Capture the cell that displays the provided text and extract its (X, Y) central coordinate. 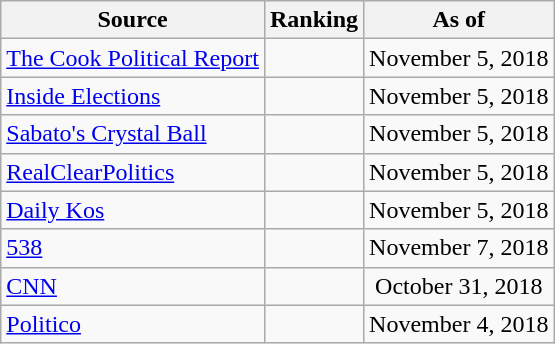
As of (459, 20)
RealClearPolitics (133, 172)
Sabato's Crystal Ball (133, 134)
November 7, 2018 (459, 248)
Ranking (314, 20)
Source (133, 20)
The Cook Political Report (133, 58)
Politico (133, 324)
538 (133, 248)
CNN (133, 286)
Inside Elections (133, 96)
November 4, 2018 (459, 324)
October 31, 2018 (459, 286)
Daily Kos (133, 210)
